Search for the cell housing the specified text and yield its [X, Y] center coordinate. 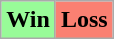
Loss [84, 20]
Win [28, 20]
